Provide the [x, y] coordinate of the cell's center where the given text is located.  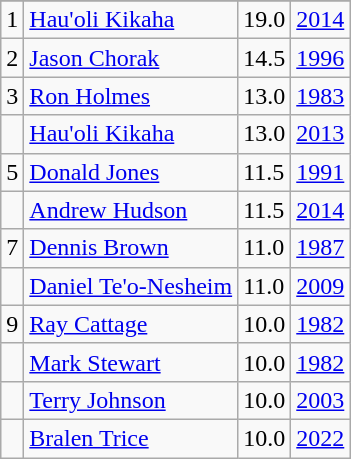
3 [12, 96]
1983 [320, 96]
Mark Stewart [131, 362]
Ray Cattage [131, 324]
Ron Holmes [131, 96]
1 [12, 20]
2009 [320, 286]
2 [12, 58]
9 [12, 324]
2013 [320, 134]
14.5 [264, 58]
7 [12, 248]
2022 [320, 438]
Andrew Hudson [131, 210]
5 [12, 172]
Terry Johnson [131, 400]
19.0 [264, 20]
Bralen Trice [131, 438]
1991 [320, 172]
Daniel Te'o-Nesheim [131, 286]
Donald Jones [131, 172]
2003 [320, 400]
Dennis Brown [131, 248]
1996 [320, 58]
Jason Chorak [131, 58]
1987 [320, 248]
